Provide the [x, y] coordinate of the cell's center where the given text is located.  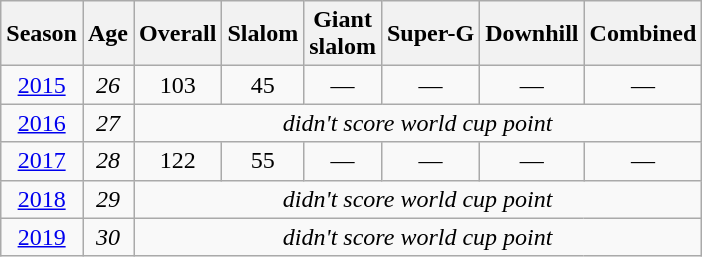
2019 [42, 237]
Super-G [430, 34]
2016 [42, 123]
103 [178, 85]
29 [108, 199]
Slalom [263, 34]
2017 [42, 161]
Downhill [532, 34]
Giantslalom [343, 34]
26 [108, 85]
45 [263, 85]
Season [42, 34]
Age [108, 34]
122 [178, 161]
55 [263, 161]
28 [108, 161]
27 [108, 123]
30 [108, 237]
2018 [42, 199]
Combined [643, 34]
2015 [42, 85]
Overall [178, 34]
